Return the (X, Y) coordinate for the center point of the cell that contains the specified text.  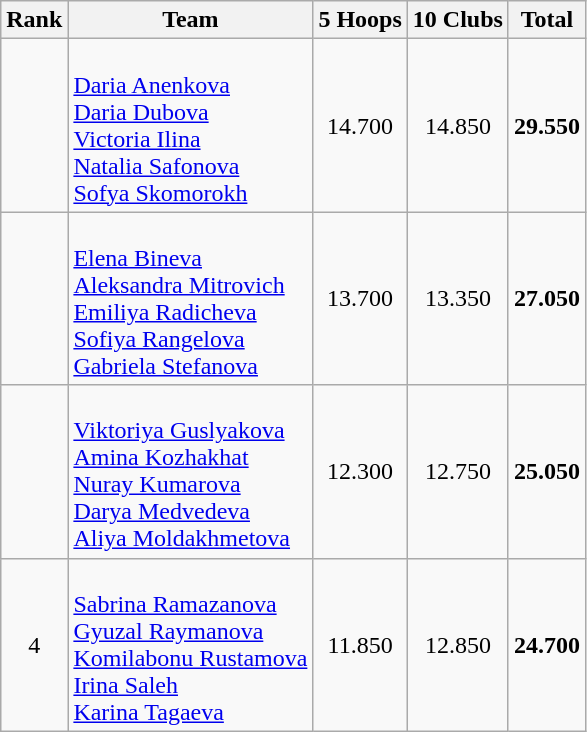
14.700 (360, 126)
Total (546, 20)
29.550 (546, 126)
Sabrina RamazanovaGyuzal RaymanovaKomilabonu RustamovaIrina SalehKarina Tagaeva (190, 644)
4 (34, 644)
24.700 (546, 644)
13.350 (458, 298)
5 Hoops (360, 20)
12.300 (360, 472)
10 Clubs (458, 20)
Viktoriya GuslyakovaAmina KozhakhatNuray KumarovaDarya MedvedevaAliya Moldakhmetova (190, 472)
13.700 (360, 298)
12.850 (458, 644)
25.050 (546, 472)
11.850 (360, 644)
Rank (34, 20)
27.050 (546, 298)
12.750 (458, 472)
Team (190, 20)
14.850 (458, 126)
Elena BinevaAleksandra MitrovichEmiliya RadichevaSofiya RangelovaGabriela Stefanova (190, 298)
Daria AnenkovaDaria DubovaVictoria IlinaNatalia SafonovaSofya Skomorokh (190, 126)
